Extract the (x, y) coordinate from the center of the cell holding the provided text.  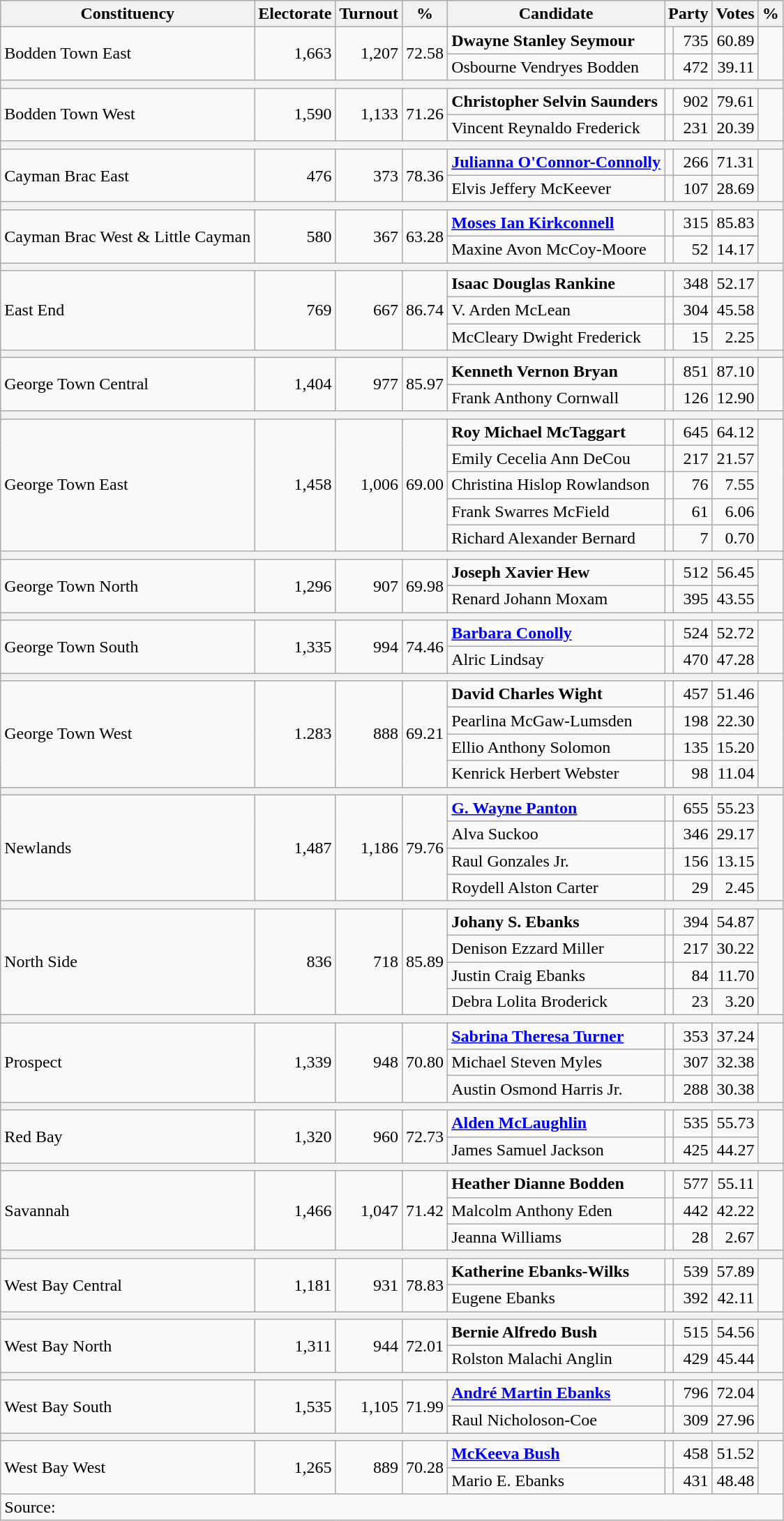
George Town North (128, 585)
11.04 (735, 774)
Alric Lindsay (557, 660)
288 (693, 1089)
431 (693, 1481)
28.69 (735, 188)
63.28 (425, 236)
266 (693, 162)
1,311 (295, 1346)
Kenrick Herbert Webster (557, 774)
307 (693, 1063)
7.55 (735, 485)
Joseph Xavier Hew (557, 572)
55.23 (735, 808)
15 (693, 337)
645 (693, 432)
Maxine Avon McCoy-Moore (557, 249)
457 (693, 694)
Electorate (295, 14)
64.12 (735, 432)
72.01 (425, 1346)
395 (693, 599)
944 (369, 1346)
60.89 (735, 40)
Constituency (128, 14)
Turnout (369, 14)
71.99 (425, 1407)
15.20 (735, 747)
George Town South (128, 647)
304 (693, 310)
74.46 (425, 647)
1,590 (295, 114)
476 (295, 175)
51.46 (735, 694)
20.39 (735, 128)
769 (295, 310)
G. Wayne Panton (557, 808)
1,105 (369, 1407)
1,296 (295, 585)
87.10 (735, 371)
Pearlina McGaw-Lumsden (557, 721)
30.22 (735, 948)
11.70 (735, 975)
45.44 (735, 1359)
70.80 (425, 1063)
70.28 (425, 1467)
Jeanna Williams (557, 1237)
V. Arden McLean (557, 310)
Heather Dianne Bodden (557, 1184)
West Bay West (128, 1467)
42.11 (735, 1298)
71.42 (425, 1211)
Bodden Town East (128, 54)
Moses Ian Kirkconnell (557, 223)
718 (369, 961)
1,186 (369, 848)
George Town East (128, 485)
Source: (392, 1507)
0.70 (735, 538)
Frank Anthony Cornwall (557, 398)
Justin Craig Ebanks (557, 975)
889 (369, 1467)
539 (693, 1271)
North Side (128, 961)
470 (693, 660)
198 (693, 721)
Christina Hislop Rowlandson (557, 485)
69.00 (425, 485)
56.45 (735, 572)
71.31 (735, 162)
1,047 (369, 1211)
Newlands (128, 848)
14.17 (735, 249)
98 (693, 774)
Frank Swarres McField (557, 511)
524 (693, 634)
72.73 (425, 1137)
Malcolm Anthony Eden (557, 1211)
Sabrina Theresa Turner (557, 1036)
Cayman Brac East (128, 175)
27.96 (735, 1420)
1,207 (369, 54)
1,466 (295, 1211)
Vincent Reynaldo Frederick (557, 128)
André Martin Ebanks (557, 1393)
1,133 (369, 114)
Raul Nicholoson-Coe (557, 1420)
994 (369, 647)
373 (369, 175)
392 (693, 1298)
37.24 (735, 1036)
21.57 (735, 458)
577 (693, 1184)
Rolston Malachi Anglin (557, 1359)
Alden McLaughlin (557, 1123)
3.20 (735, 1002)
54.56 (735, 1333)
315 (693, 223)
948 (369, 1063)
Bodden Town West (128, 114)
72.04 (735, 1393)
1,458 (295, 485)
Cayman Brac West & Little Cayman (128, 236)
2.67 (735, 1237)
1,265 (295, 1467)
1,487 (295, 848)
12.90 (735, 398)
51.52 (735, 1454)
425 (693, 1150)
David Charles Wight (557, 694)
Dwayne Stanley Seymour (557, 40)
Raul Gonzales Jr. (557, 861)
Isaac Douglas Rankine (557, 284)
Johany S. Ebanks (557, 922)
902 (693, 101)
Katherine Ebanks-Wilks (557, 1271)
346 (693, 834)
1,320 (295, 1137)
32.38 (735, 1063)
55.11 (735, 1184)
156 (693, 861)
Renard Johann Moxam (557, 599)
1,535 (295, 1407)
54.87 (735, 922)
667 (369, 310)
84 (693, 975)
1.283 (295, 734)
McCleary Dwight Frederick (557, 337)
Votes (735, 14)
Roydell Alston Carter (557, 887)
James Samuel Jackson (557, 1150)
22.30 (735, 721)
Prospect (128, 1063)
Savannah (128, 1211)
Red Bay (128, 1137)
796 (693, 1393)
69.21 (425, 734)
79.76 (425, 848)
57.89 (735, 1271)
Candidate (557, 14)
42.22 (735, 1211)
367 (369, 236)
Party (688, 14)
309 (693, 1420)
Roy Michael McTaggart (557, 432)
Julianna O'Connor-Connolly (557, 162)
458 (693, 1454)
East End (128, 310)
45.58 (735, 310)
Debra Lolita Broderick (557, 1002)
Emily Cecelia Ann DeCou (557, 458)
442 (693, 1211)
55.73 (735, 1123)
George Town Central (128, 384)
George Town West (128, 734)
52.17 (735, 284)
394 (693, 922)
Austin Osmond Harris Jr. (557, 1089)
Osbourne Vendryes Bodden (557, 67)
85.89 (425, 961)
851 (693, 371)
West Bay South (128, 1407)
Denison Ezzard Miller (557, 948)
1,404 (295, 384)
Alva Suckoo (557, 834)
1,181 (295, 1284)
West Bay Central (128, 1284)
836 (295, 961)
Elvis Jeffery McKeever (557, 188)
1,006 (369, 485)
Mario E. Ebanks (557, 1481)
6.06 (735, 511)
2.25 (735, 337)
1,335 (295, 647)
52 (693, 249)
535 (693, 1123)
48.48 (735, 1481)
977 (369, 384)
23 (693, 1002)
429 (693, 1359)
353 (693, 1036)
86.74 (425, 310)
West Bay North (128, 1346)
39.11 (735, 67)
2.45 (735, 887)
44.27 (735, 1150)
472 (693, 67)
Ellio Anthony Solomon (557, 747)
72.58 (425, 54)
52.72 (735, 634)
512 (693, 572)
Kenneth Vernon Bryan (557, 371)
78.36 (425, 175)
79.61 (735, 101)
Richard Alexander Bernard (557, 538)
43.55 (735, 599)
126 (693, 398)
69.98 (425, 585)
28 (693, 1237)
71.26 (425, 114)
907 (369, 585)
85.83 (735, 223)
655 (693, 808)
888 (369, 734)
231 (693, 128)
30.38 (735, 1089)
7 (693, 538)
Bernie Alfredo Bush (557, 1333)
1,339 (295, 1063)
61 (693, 511)
931 (369, 1284)
29 (693, 887)
515 (693, 1333)
960 (369, 1137)
Eugene Ebanks (557, 1298)
Barbara Conolly (557, 634)
135 (693, 747)
76 (693, 485)
107 (693, 188)
29.17 (735, 834)
85.97 (425, 384)
348 (693, 284)
McKeeva Bush (557, 1454)
Michael Steven Myles (557, 1063)
580 (295, 236)
1,663 (295, 54)
13.15 (735, 861)
78.83 (425, 1284)
735 (693, 40)
Christopher Selvin Saunders (557, 101)
47.28 (735, 660)
